Determine the [x, y] coordinate at the center of the cell enclosing the given text.  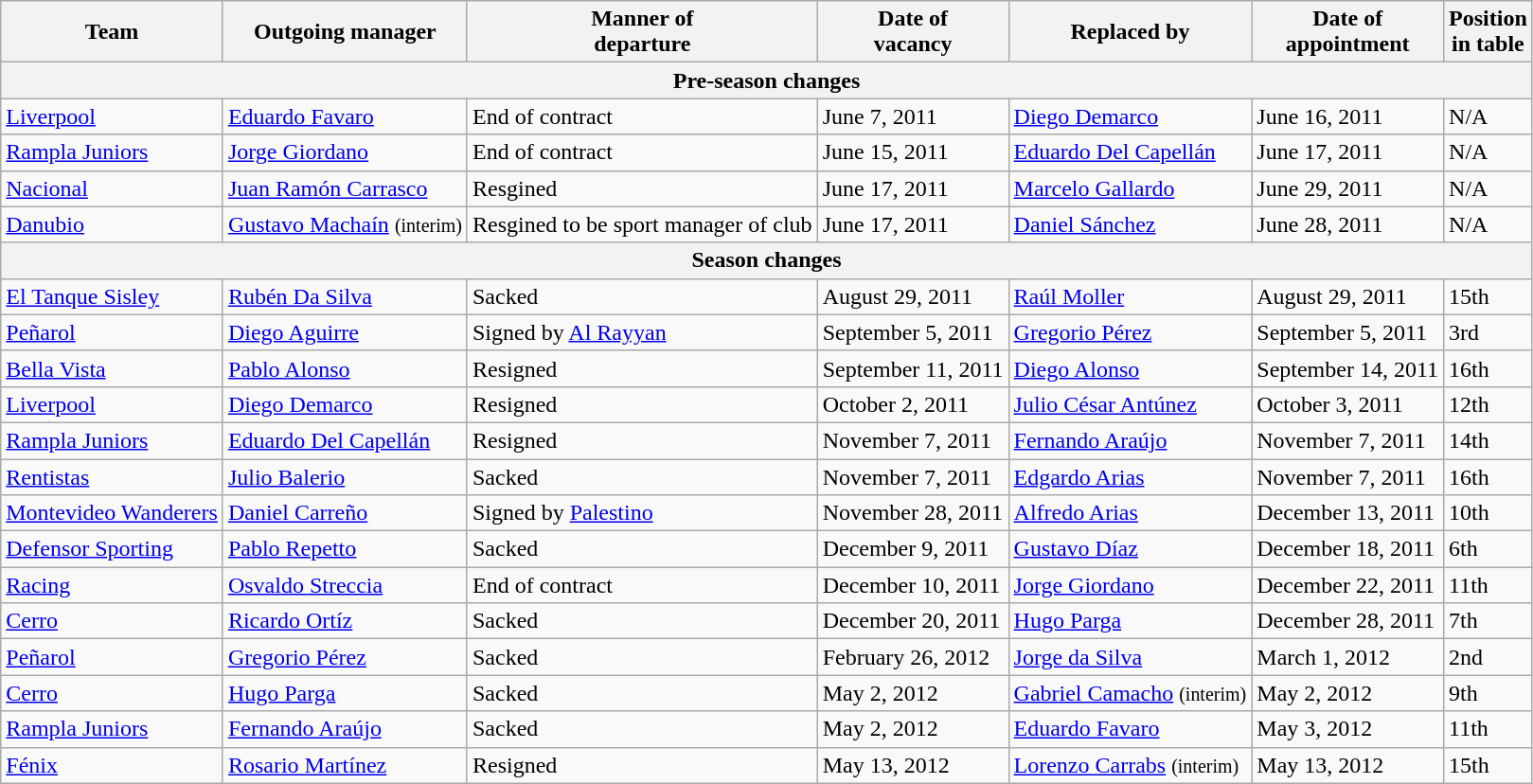
14th [1488, 440]
Rosario Martínez [345, 765]
Gabriel Camacho (interim) [1131, 693]
Rentistas [112, 476]
Fénix [112, 765]
Outgoing manager [345, 32]
Ricardo Ortíz [345, 621]
Replaced by [1131, 32]
Edgardo Arias [1131, 476]
Juan Ramón Carrasco [345, 188]
February 26, 2012 [913, 657]
Daniel Carreño [345, 513]
Julio César Antúnez [1131, 404]
3rd [1488, 332]
September 14, 2011 [1348, 368]
June 7, 2011 [913, 116]
June 16, 2011 [1348, 116]
Bella Vista [112, 368]
2nd [1488, 657]
Signed by Al Rayyan [642, 332]
12th [1488, 404]
Gustavo Díaz [1131, 549]
Marcelo Gallardo [1131, 188]
El Tanque Sisley [112, 296]
May 3, 2012 [1348, 729]
Nacional [112, 188]
December 10, 2011 [913, 585]
Pre-season changes [767, 80]
June 15, 2011 [913, 152]
Raúl Moller [1131, 296]
Danubio [112, 224]
Pablo Alonso [345, 368]
Resgined [642, 188]
Osvaldo Streccia [345, 585]
Montevideo Wanderers [112, 513]
Julio Balerio [345, 476]
Date ofappointment [1348, 32]
Jorge da Silva [1131, 657]
6th [1488, 549]
Defensor Sporting [112, 549]
October 3, 2011 [1348, 404]
7th [1488, 621]
Diego Alonso [1131, 368]
Alfredo Arias [1131, 513]
Daniel Sánchez [1131, 224]
Rubén Da Silva [345, 296]
March 1, 2012 [1348, 657]
December 9, 2011 [913, 549]
December 22, 2011 [1348, 585]
Season changes [767, 260]
Team [112, 32]
Diego Aguirre [345, 332]
December 18, 2011 [1348, 549]
November 28, 2011 [913, 513]
June 28, 2011 [1348, 224]
Racing [112, 585]
September 11, 2011 [913, 368]
December 20, 2011 [913, 621]
October 2, 2011 [913, 404]
Positionin table [1488, 32]
9th [1488, 693]
Signed by Palestino [642, 513]
December 28, 2011 [1348, 621]
June 29, 2011 [1348, 188]
December 13, 2011 [1348, 513]
Date ofvacancy [913, 32]
Gustavo Machaín (interim) [345, 224]
Lorenzo Carrabs (interim) [1131, 765]
Pablo Repetto [345, 549]
Resgined to be sport manager of club [642, 224]
10th [1488, 513]
Manner ofdeparture [642, 32]
